Extract the [x, y] coordinate from the center of the cell holding the provided text.  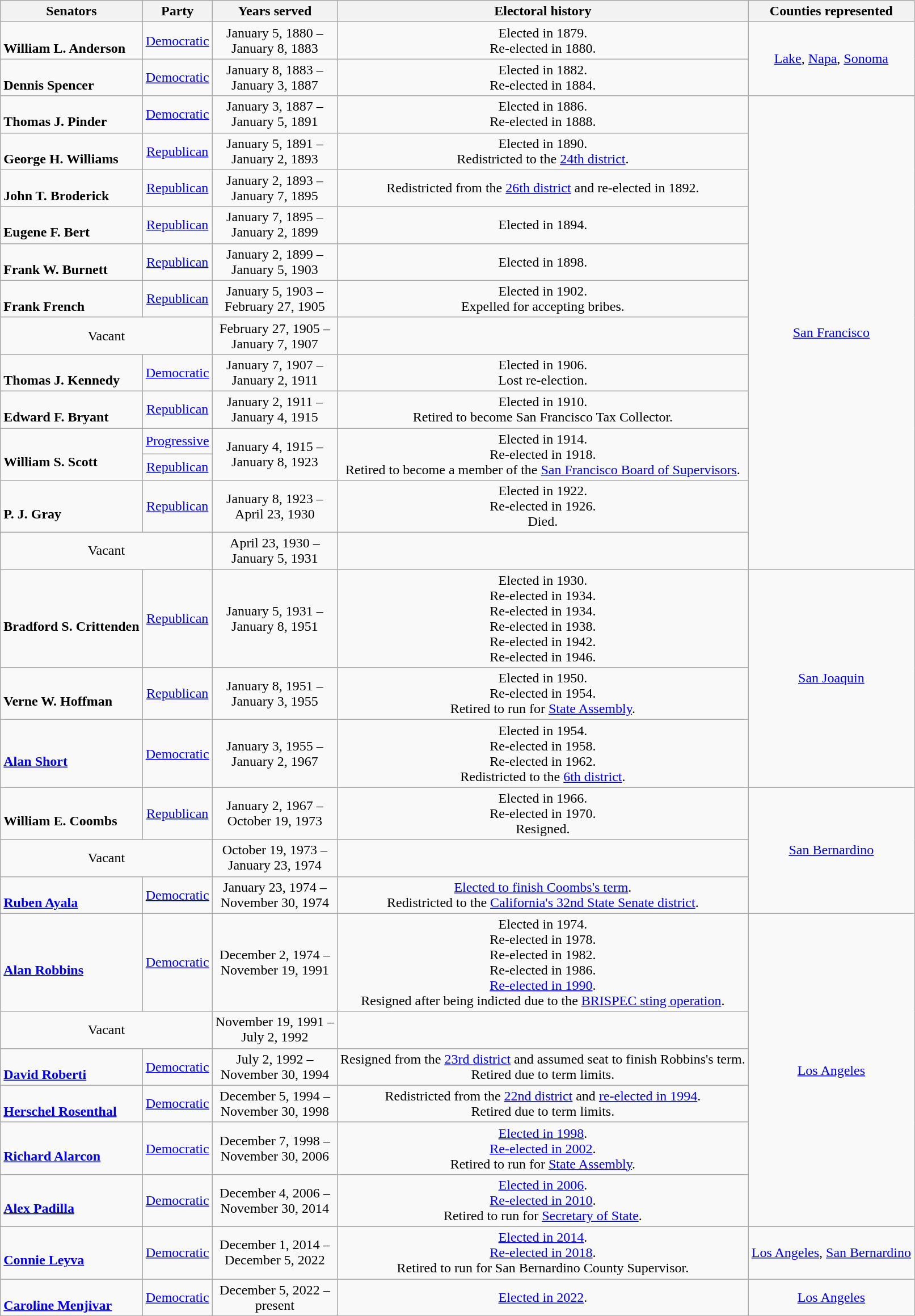
Dennis Spencer [71, 77]
Resigned from the 23rd district and assumed seat to finish Robbins's term. Retired due to term limits. [543, 1066]
John T. Broderick [71, 188]
San Francisco [831, 332]
Frank French [71, 298]
January 2, 1899 – January 5, 1903 [275, 262]
January 5, 1891 – January 2, 1893 [275, 151]
December 5, 1994 – November 30, 1998 [275, 1104]
April 23, 1930 – January 5, 1931 [275, 551]
January 2, 1911 – January 4, 1915 [275, 410]
George H. Williams [71, 151]
P. J. Gray [71, 507]
Bradford S. Crittenden [71, 618]
Alan Short [71, 753]
Elected in 1898. [543, 262]
Ruben Ayala [71, 895]
Caroline Menjivar [71, 1297]
Counties represented [831, 11]
January 4, 1915 – January 8, 1923 [275, 454]
Senators [71, 11]
January 7, 1907 – January 2, 1911 [275, 372]
December 7, 1998 – November 30, 2006 [275, 1148]
Herschel Rosenthal [71, 1104]
Elected in 2006. Re-elected in 2010. Retired to run for Secretary of State. [543, 1200]
January 8, 1923 – April 23, 1930 [275, 507]
Elected in 1882. Re-elected in 1884. [543, 77]
Connie Leyva [71, 1252]
Years served [275, 11]
Redistricted from the 26th district and re-elected in 1892. [543, 188]
Elected in 1910. Retired to become San Francisco Tax Collector. [543, 410]
Elected in 1902. Expelled for accepting bribes. [543, 298]
Elected in 2022. [543, 1297]
November 19, 1991 – July 2, 1992 [275, 1030]
Thomas J. Kennedy [71, 372]
February 27, 1905 – January 7, 1907 [275, 336]
January 5, 1903 – February 27, 1905 [275, 298]
Party [177, 11]
David Roberti [71, 1066]
William S. Scott [71, 454]
Elected in 1914. Re-elected in 1918. Retired to become a member of the San Francisco Board of Supervisors. [543, 454]
January 23, 1974 – November 30, 1974 [275, 895]
Elected in 1890. Redistricted to the 24th district. [543, 151]
Elected in 1966. Re-elected in 1970. Resigned. [543, 813]
January 7, 1895 – January 2, 1899 [275, 225]
Redistricted from the 22nd district and re-elected in 1994. Retired due to term limits. [543, 1104]
Frank W. Burnett [71, 262]
December 1, 2014 – December 5, 2022 [275, 1252]
Elected in 1906. Lost re-election. [543, 372]
October 19, 1973 – January 23, 1974 [275, 858]
Progressive [177, 441]
July 2, 1992 – November 30, 1994 [275, 1066]
Elected in 1954. Re-elected in 1958. Re-elected in 1962. Redistricted to the 6th district. [543, 753]
William L. Anderson [71, 41]
January 3, 1955 – January 2, 1967 [275, 753]
Elected in 1930. Re-elected in 1934. Re-elected in 1934. Re-elected in 1938. Re-elected in 1942. Re-elected in 1946. [543, 618]
William E. Coombs [71, 813]
Elected in 2014. Re-elected in 2018. Retired to run for San Bernardino County Supervisor. [543, 1252]
Alex Padilla [71, 1200]
Elected in 1950. Re-elected in 1954. Retired to run for State Assembly. [543, 694]
Elected in 1998. Re-elected in 2002. Retired to run for State Assembly. [543, 1148]
January 2, 1893 – January 7, 1895 [275, 188]
Elected in 1894. [543, 225]
Electoral history [543, 11]
Elected in 1879. Re-elected in 1880. [543, 41]
Edward F. Bryant [71, 410]
January 3, 1887 – January 5, 1891 [275, 115]
January 8, 1883 – January 3, 1887 [275, 77]
Verne W. Hoffman [71, 694]
Richard Alarcon [71, 1148]
Eugene F. Bert [71, 225]
San Bernardino [831, 850]
Elected to finish Coombs's term. Redistricted to the California's 32nd State Senate district. [543, 895]
Thomas J. Pinder [71, 115]
December 5, 2022 – present [275, 1297]
December 2, 1974 – November 19, 1991 [275, 962]
Elected in 1886. Re-elected in 1888. [543, 115]
January 5, 1880 – January 8, 1883 [275, 41]
December 4, 2006 – November 30, 2014 [275, 1200]
Alan Robbins [71, 962]
January 5, 1931 – January 8, 1951 [275, 618]
Lake, Napa, Sonoma [831, 59]
San Joaquin [831, 678]
Elected in 1922. Re-elected in 1926. Died. [543, 507]
January 2, 1967 – October 19, 1973 [275, 813]
Los Angeles, San Bernardino [831, 1252]
January 8, 1951 – January 3, 1955 [275, 694]
